Provide the [X, Y] coordinate of the cell's center where the given text is located.  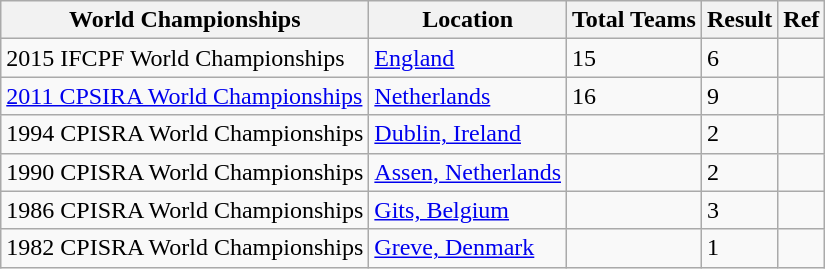
Result [739, 20]
World Championships [185, 20]
Netherlands [468, 96]
Greve, Denmark [468, 248]
15 [634, 58]
1990 CPISRA World Championships [185, 172]
1 [739, 248]
6 [739, 58]
1986 CPISRA World Championships [185, 210]
1982 CPISRA World Championships [185, 248]
Gits, Belgium [468, 210]
16 [634, 96]
Assen, Netherlands [468, 172]
Ref [802, 20]
3 [739, 210]
2011 CPSIRA World Championships [185, 96]
Dublin, Ireland [468, 134]
England [468, 58]
Location [468, 20]
1994 CPISRA World Championships [185, 134]
9 [739, 96]
Total Teams [634, 20]
2015 IFCPF World Championships [185, 58]
